Provide the (X, Y) coordinate of the cell's center where the given text is located.  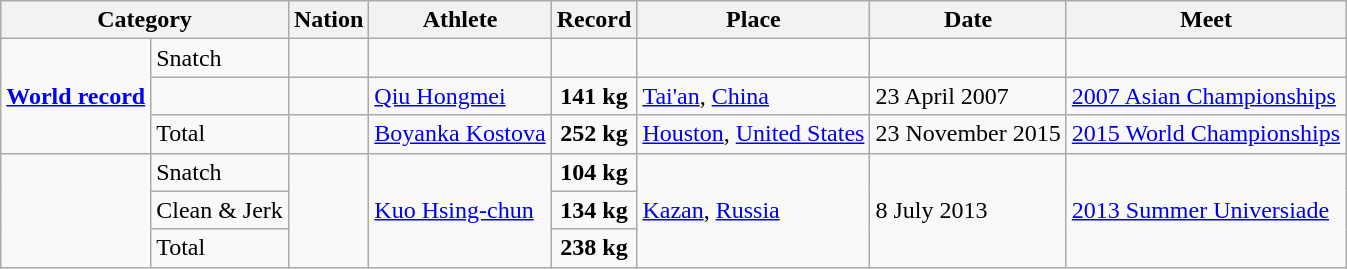
Meet (1206, 20)
2007 Asian Championships (1206, 96)
238 kg (594, 248)
252 kg (594, 134)
23 November 2015 (968, 134)
Boyanka Kostova (460, 134)
Athlete (460, 20)
104 kg (594, 172)
Place (754, 20)
23 April 2007 (968, 96)
Tai'an, China (754, 96)
134 kg (594, 210)
Houston, United States (754, 134)
Nation (328, 20)
8 July 2013 (968, 210)
Record (594, 20)
Kuo Hsing-chun (460, 210)
Kazan, Russia (754, 210)
Clean & Jerk (220, 210)
Date (968, 20)
141 kg (594, 96)
2015 World Championships (1206, 134)
Category (145, 20)
Qiu Hongmei (460, 96)
World record (76, 96)
2013 Summer Universiade (1206, 210)
